Detect which cell encompasses the target text, then output its [x, y] center coordinate. 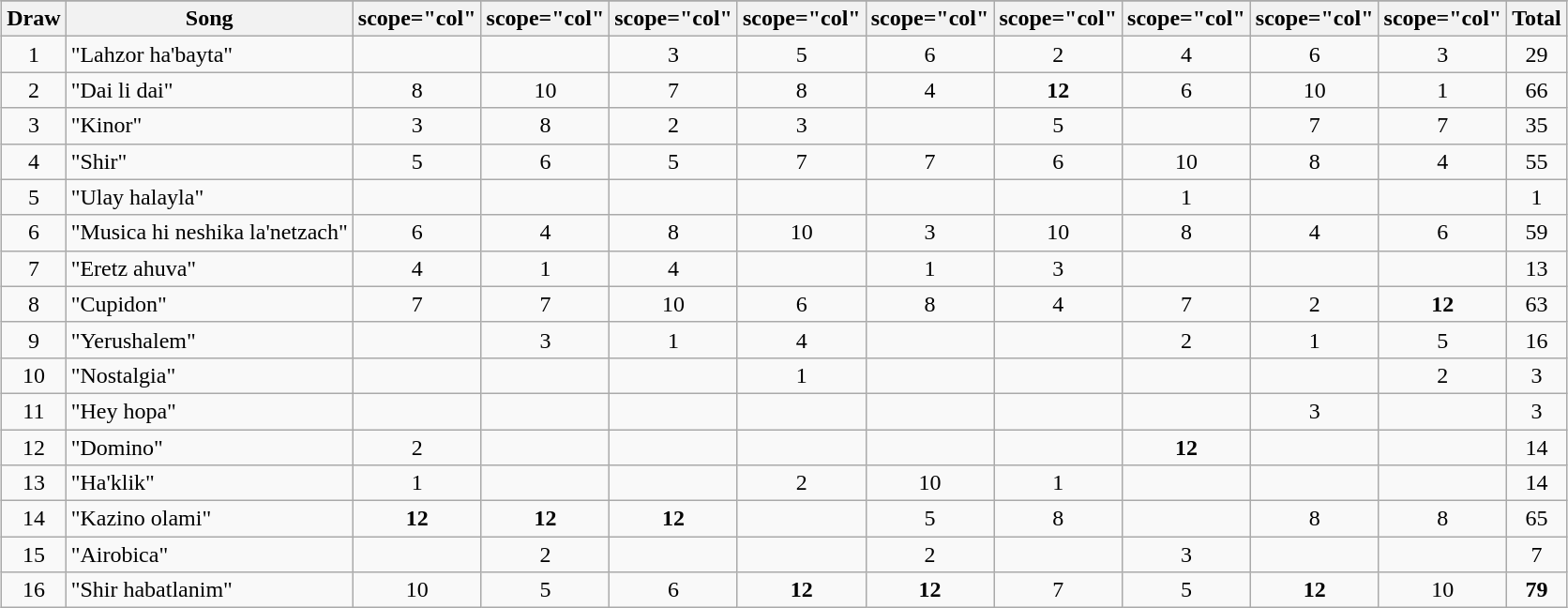
"Yerushalem" [209, 340]
"Ulay halayla" [209, 197]
"Airobica" [209, 555]
29 [1537, 54]
"Nostalgia" [209, 375]
"Musica hi neshika la'netzach" [209, 233]
"Kinor" [209, 126]
79 [1537, 590]
"Cupidon" [209, 304]
"Lahzor ha'bayta" [209, 54]
"Shir" [209, 161]
"Ha'klik" [209, 483]
Song [209, 19]
"Shir habatlanim" [209, 590]
"Hey hopa" [209, 411]
"Eretz ahuva" [209, 268]
"Kazino olami" [209, 519]
11 [34, 411]
59 [1537, 233]
Draw [34, 19]
55 [1537, 161]
"Domino" [209, 448]
63 [1537, 304]
35 [1537, 126]
65 [1537, 519]
Total [1537, 19]
"Dai li dai" [209, 90]
15 [34, 555]
66 [1537, 90]
9 [34, 340]
